Pinpoint the cell where the given text exists, returning its (x, y) midpoint coordinate. 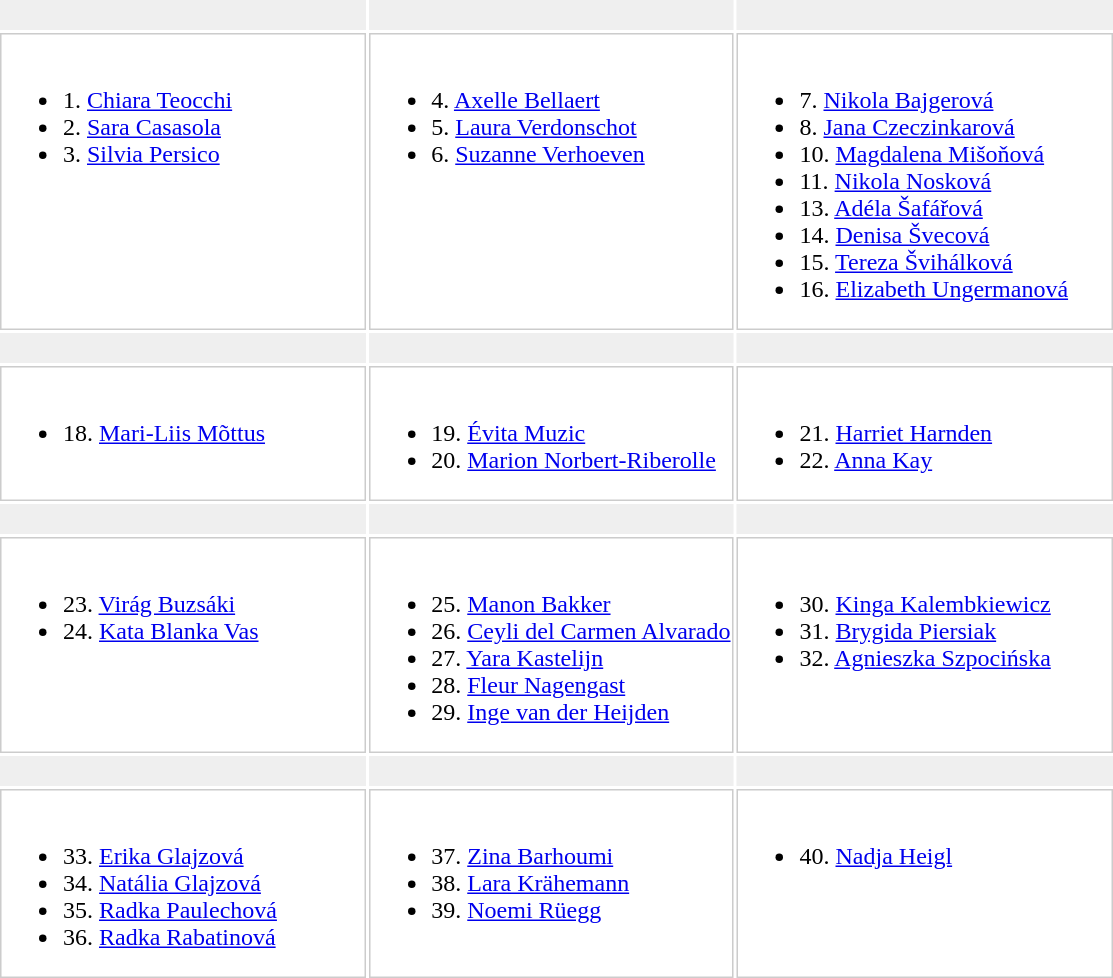
4. Axelle Bellaert5. Laura Verdonschot6. Suzanne Verhoeven (550, 182)
37. Zina Barhoumi38. Lara Krähemann39. Noemi Rüegg (550, 884)
40. Nadja Heigl (924, 884)
1. Chiara Teocchi2. Sara Casasola3. Silvia Persico (182, 182)
19. Évita Muzic20. Marion Norbert-Riberolle (550, 434)
33. Erika Glajzová34. Natália Glajzová35. Radka Paulechová36. Radka Rabatinová (182, 884)
21. Harriet Harnden22. Anna Kay (924, 434)
30. Kinga Kalembkiewicz31. Brygida Piersiak32. Agnieszka Szpocińska (924, 645)
18. Mari-Liis Mõttus (182, 434)
25. Manon Bakker26. Ceyli del Carmen Alvarado27. Yara Kastelijn28. Fleur Nagengast29. Inge van der Heijden (550, 645)
23. Virág Buzsáki24. Kata Blanka Vas (182, 645)
